Scan for the cell matching the given text and deliver its (X, Y) coordinate at center. 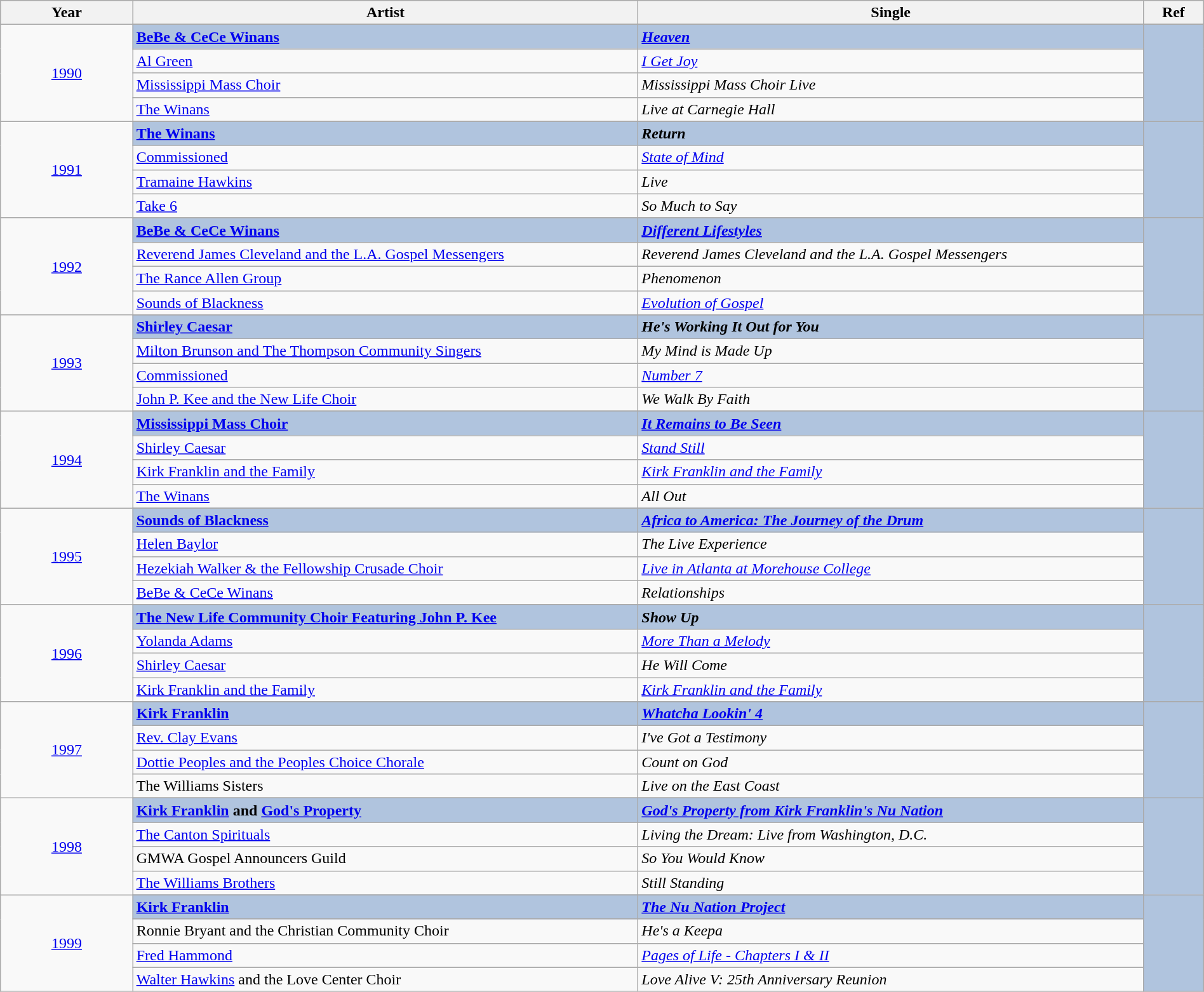
Count on God (891, 762)
Live on the East Coast (891, 786)
The Williams Brothers (385, 883)
Milton Brunson and The Thompson Community Singers (385, 351)
Love Alive V: 25th Anniversary Reunion (891, 979)
Walter Hawkins and the Love Center Choir (385, 979)
Ronnie Bryant and the Christian Community Choir (385, 931)
Artist (385, 13)
1998 (67, 847)
Mississippi Mass Choir Live (891, 85)
The Nu Nation Project (891, 907)
1991 (67, 170)
John P. Kee and the New Life Choir (385, 399)
Yolanda Adams (385, 641)
Living the Dream: Live from Washington, D.C. (891, 834)
The Rance Allen Group (385, 278)
Fred Hammond (385, 955)
Live at Carnegie Hall (891, 109)
Kirk Franklin and God's Property (385, 810)
1990 (67, 73)
Still Standing (891, 883)
The Canton Spirituals (385, 834)
The Live Experience (891, 544)
Tramaine Hawkins (385, 182)
Live (891, 182)
Take 6 (385, 206)
Relationships (891, 593)
He Will Come (891, 665)
Dottie Peoples and the Peoples Choice Chorale (385, 762)
Heaven (891, 37)
Ref (1174, 13)
God's Property from Kirk Franklin's Nu Nation (891, 810)
Evolution of Gospel (891, 303)
Rev. Clay Evans (385, 738)
1999 (67, 943)
Year (67, 13)
Live in Atlanta at Morehouse College (891, 568)
GMWA Gospel Announcers Guild (385, 859)
So Much to Say (891, 206)
The Williams Sisters (385, 786)
Whatcha Lookin' 4 (891, 714)
Return (891, 133)
Al Green (385, 61)
My Mind is Made Up (891, 351)
I Get Joy (891, 61)
All Out (891, 496)
1994 (67, 460)
1992 (67, 266)
Different Lifestyles (891, 230)
He's a Keepa (891, 931)
Stand Still (891, 448)
Hezekiah Walker & the Fellowship Crusade Choir (385, 568)
Number 7 (891, 375)
We Walk By Faith (891, 399)
State of Mind (891, 158)
Helen Baylor (385, 544)
1993 (67, 363)
Pages of Life - Chapters I & II (891, 955)
I've Got a Testimony (891, 738)
1995 (67, 556)
Africa to America: The Journey of the Drum (891, 520)
It Remains to Be Seen (891, 424)
More Than a Melody (891, 641)
Show Up (891, 617)
He's Working It Out for You (891, 327)
Phenomenon (891, 278)
1997 (67, 750)
So You Would Know (891, 859)
1996 (67, 653)
Single (891, 13)
The New Life Community Choir Featuring John P. Kee (385, 617)
